Locate the cell with the specified text and output its [x, y] center coordinate. 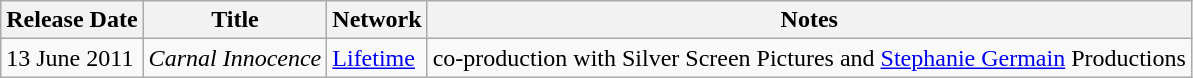
Carnal Innocence [235, 58]
13 June 2011 [72, 58]
Notes [809, 20]
co-production with Silver Screen Pictures and Stephanie Germain Productions [809, 58]
Title [235, 20]
Release Date [72, 20]
Network [377, 20]
Lifetime [377, 58]
